Return the (x, y) coordinate for the center point of the cell that contains the specified text.  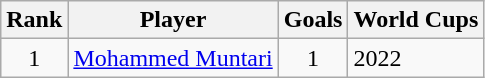
World Cups (416, 20)
2022 (416, 58)
Player (173, 20)
Goals (313, 20)
Rank (34, 20)
Mohammed Muntari (173, 58)
